Return the [X, Y] coordinate for the center point of the cell that contains the specified text.  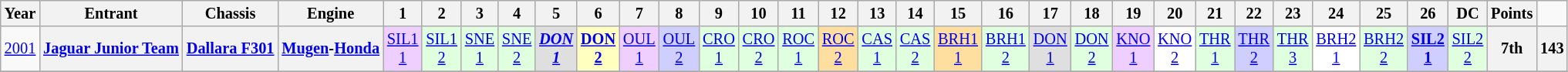
Chassis [230, 13]
SIL21 [1428, 49]
24 [1336, 13]
7 [639, 13]
22 [1254, 13]
CRO2 [759, 49]
21 [1215, 13]
KNO2 [1175, 49]
11 [798, 13]
9 [719, 13]
THR2 [1254, 49]
ROC2 [838, 49]
SIL12 [441, 49]
CRO1 [719, 49]
20 [1175, 13]
5 [556, 13]
12 [838, 13]
CAS1 [878, 49]
BRH11 [958, 49]
Year [20, 13]
THR3 [1293, 49]
SNE2 [517, 49]
2 [441, 13]
1 [403, 13]
19 [1133, 13]
Dallara F301 [230, 49]
4 [517, 13]
OUL2 [679, 49]
THR1 [1215, 49]
25 [1384, 13]
CAS2 [915, 49]
8 [679, 13]
15 [958, 13]
23 [1293, 13]
26 [1428, 13]
Engine [330, 13]
143 [1552, 49]
DC [1468, 13]
KNO1 [1133, 49]
3 [480, 13]
SIL22 [1468, 49]
BRH12 [1006, 49]
SNE1 [480, 49]
ROC1 [798, 49]
17 [1050, 13]
Points [1512, 13]
6 [599, 13]
10 [759, 13]
13 [878, 13]
16 [1006, 13]
Mugen-Honda [330, 49]
Jaguar Junior Team [111, 49]
2001 [20, 49]
7th [1512, 49]
OUL1 [639, 49]
BRH22 [1384, 49]
SIL11 [403, 49]
Entrant [111, 13]
BRH21 [1336, 49]
14 [915, 13]
18 [1092, 13]
